Search for the cell housing the specified text and yield its [x, y] center coordinate. 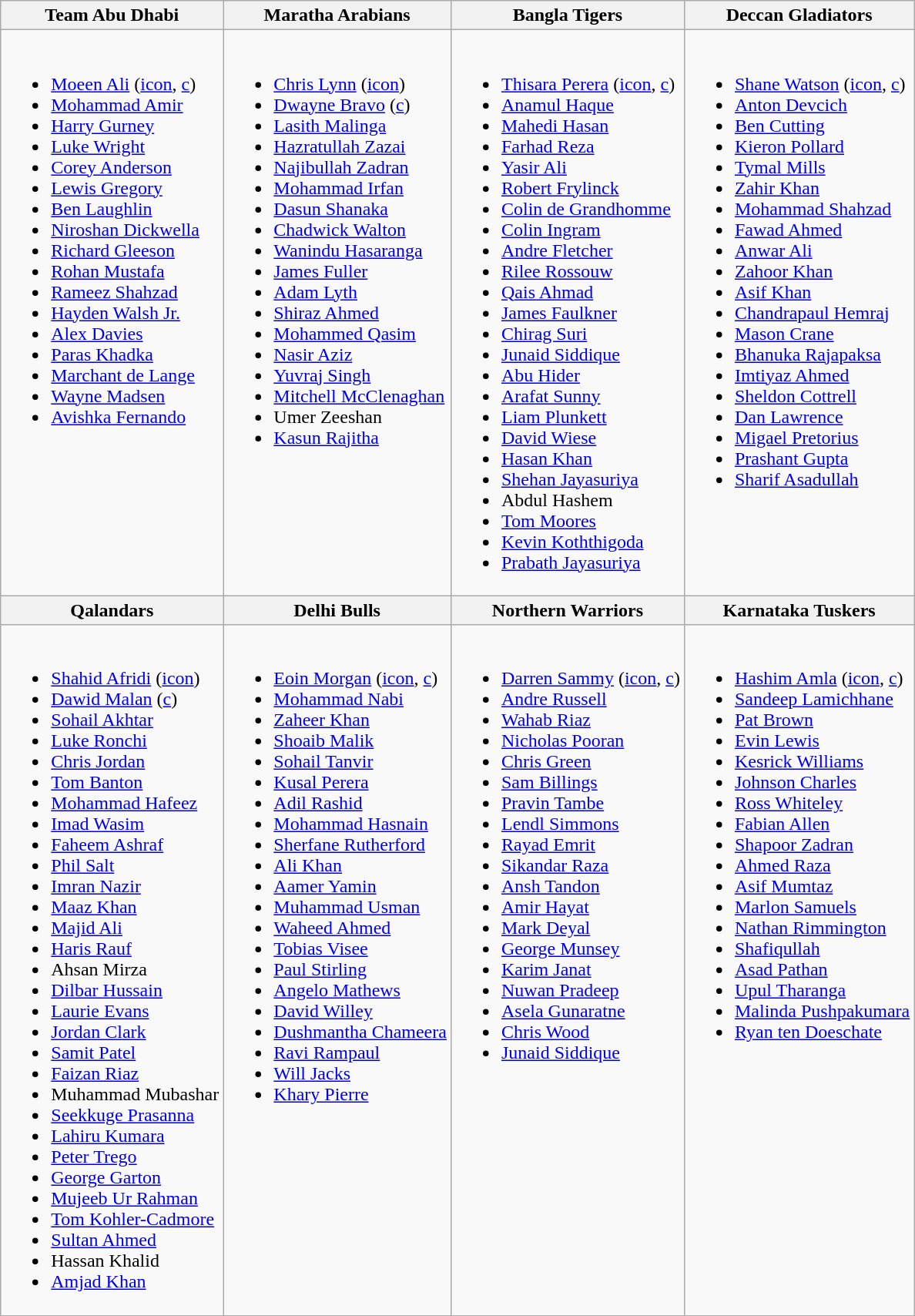
Karnataka Tuskers [799, 610]
Deccan Gladiators [799, 15]
Northern Warriors [567, 610]
Delhi Bulls [337, 610]
Qalandars [112, 610]
Maratha Arabians [337, 15]
Bangla Tigers [567, 15]
Team Abu Dhabi [112, 15]
